Search for the cell housing the specified text and yield its (X, Y) center coordinate. 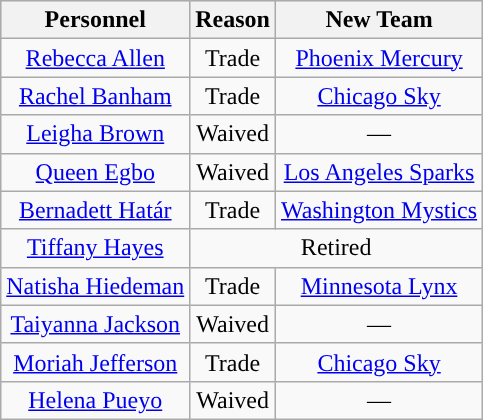
Helena Pueyo (96, 400)
Minnesota Lynx (378, 286)
Retired (336, 248)
Taiyanna Jackson (96, 324)
Washington Mystics (378, 210)
Moriah Jefferson (96, 362)
Queen Egbo (96, 172)
Natisha Hiedeman (96, 286)
Personnel (96, 20)
Los Angeles Sparks (378, 172)
Bernadett Határ (96, 210)
Phoenix Mercury (378, 58)
Tiffany Hayes (96, 248)
Rachel Banham (96, 96)
Leigha Brown (96, 134)
Reason (233, 20)
New Team (378, 20)
Rebecca Allen (96, 58)
